Scan for the cell matching the given text and deliver its [x, y] coordinate at center. 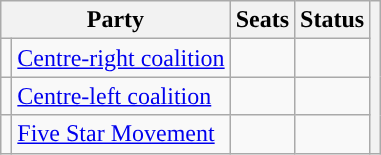
Centre-right coalition [121, 58]
Centre-left coalition [121, 96]
Five Star Movement [121, 134]
Party [116, 20]
Seats [262, 20]
Status [332, 20]
